Determine the (X, Y) coordinate at the center of the cell enclosing the given text.  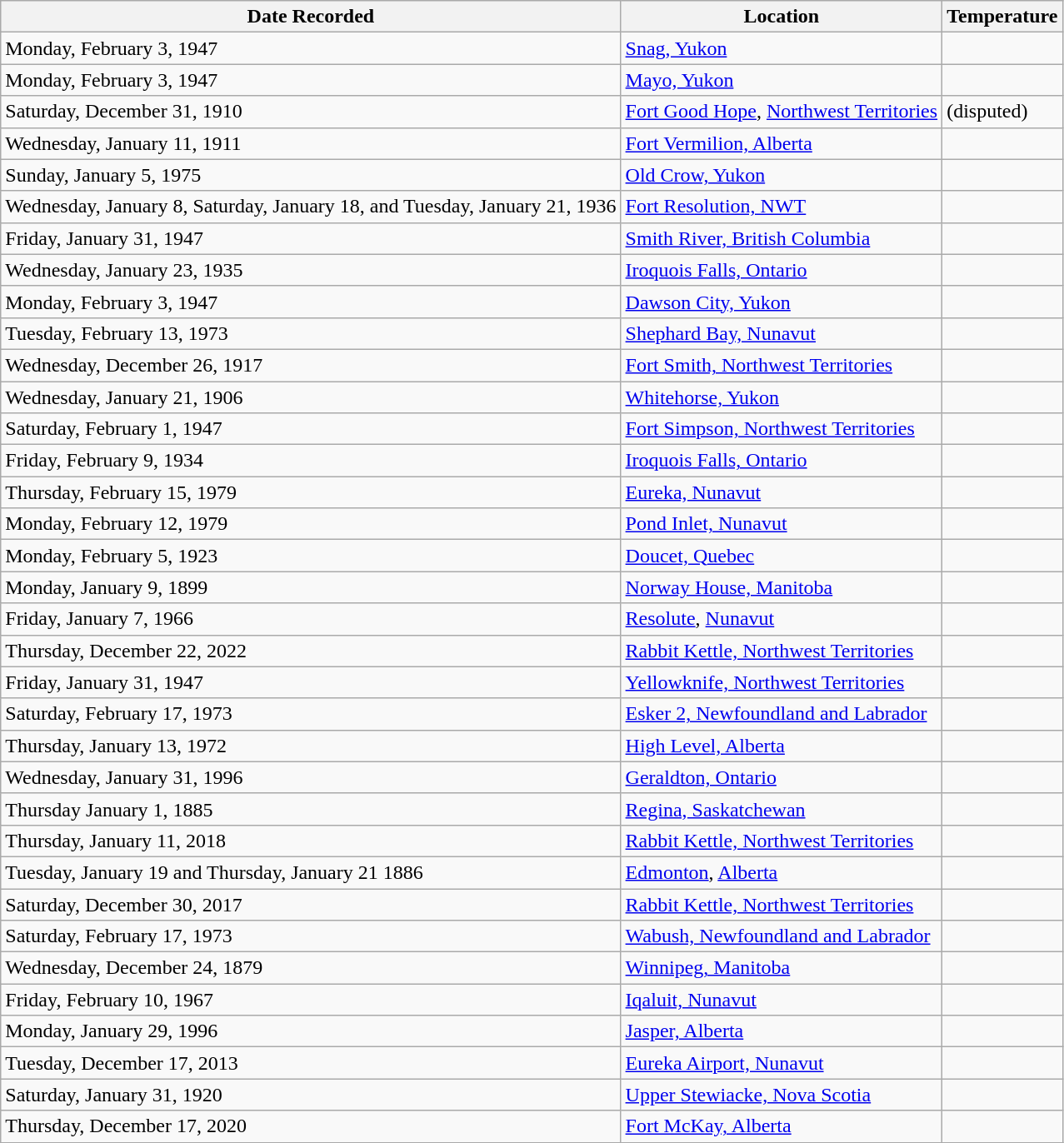
Fort McKay, Alberta (782, 1126)
Esker 2, Newfoundland and Labrador (782, 714)
Tuesday, January 19 and Thursday, January 21 1886 (311, 872)
Saturday, December 31, 1910 (311, 112)
Smith River, British Columbia (782, 238)
Mayo, Yukon (782, 80)
Winnipeg, Manitoba (782, 968)
Shephard Bay, Nunavut (782, 333)
Fort Simpson, Northwest Territories (782, 429)
Fort Smith, Northwest Territories (782, 365)
Iqaluit, Nunavut (782, 1000)
Saturday, January 31, 1920 (311, 1095)
Monday, January 9, 1899 (311, 587)
Geraldton, Ontario (782, 777)
Fort Vermilion, Alberta (782, 143)
Jasper, Alberta (782, 1031)
Date Recorded (311, 17)
Regina, Saskatchewan (782, 809)
Thursday January 1, 1885 (311, 809)
Fort Good Hope, Northwest Territories (782, 112)
Thursday, December 17, 2020 (311, 1126)
Eureka Airport, Nunavut (782, 1063)
Wabush, Newfoundland and Labrador (782, 936)
Norway House, Manitoba (782, 587)
Monday, January 29, 1996 (311, 1031)
(disputed) (1002, 112)
Thursday, January 11, 2018 (311, 841)
Whitehorse, Yukon (782, 397)
Temperature (1002, 17)
High Level, Alberta (782, 746)
Old Crow, Yukon (782, 175)
Edmonton, Alberta (782, 872)
Monday, February 12, 1979 (311, 524)
Doucet, Quebec (782, 556)
Pond Inlet, Nunavut (782, 524)
Eureka, Nunavut (782, 492)
Snag, Yukon (782, 48)
Wednesday, January 11, 1911 (311, 143)
Friday, February 10, 1967 (311, 1000)
Yellowknife, Northwest Territories (782, 682)
Wednesday, January 8, Saturday, January 18, and Tuesday, January 21, 1936 (311, 207)
Location (782, 17)
Thursday, December 22, 2022 (311, 651)
Tuesday, December 17, 2013 (311, 1063)
Wednesday, December 26, 1917 (311, 365)
Tuesday, February 13, 1973 (311, 333)
Friday, January 7, 1966 (311, 619)
Fort Resolution, NWT (782, 207)
Resolute, Nunavut (782, 619)
Thursday, January 13, 1972 (311, 746)
Sunday, January 5, 1975 (311, 175)
Saturday, February 1, 1947 (311, 429)
Wednesday, January 21, 1906 (311, 397)
Upper Stewiacke, Nova Scotia (782, 1095)
Monday, February 5, 1923 (311, 556)
Wednesday, December 24, 1879 (311, 968)
Wednesday, January 31, 1996 (311, 777)
Saturday, December 30, 2017 (311, 904)
Dawson City, Yukon (782, 302)
Thursday, February 15, 1979 (311, 492)
Wednesday, January 23, 1935 (311, 270)
Friday, February 9, 1934 (311, 461)
